Output the [x, y] coordinate of the center of the cell containing the given text.  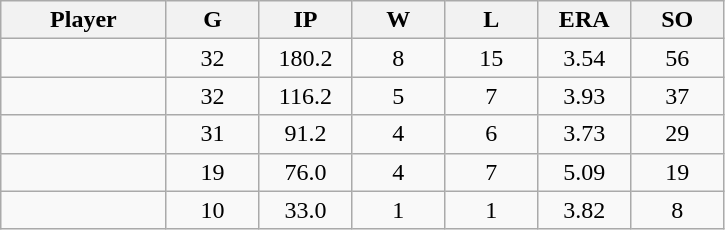
10 [212, 210]
116.2 [306, 96]
Player [84, 20]
3.93 [584, 96]
29 [678, 134]
W [398, 20]
L [492, 20]
3.54 [584, 58]
31 [212, 134]
6 [492, 134]
IP [306, 20]
56 [678, 58]
3.82 [584, 210]
33.0 [306, 210]
37 [678, 96]
ERA [584, 20]
91.2 [306, 134]
G [212, 20]
5 [398, 96]
SO [678, 20]
15 [492, 58]
5.09 [584, 172]
3.73 [584, 134]
180.2 [306, 58]
76.0 [306, 172]
